Extract the (X, Y) coordinate from the center of the cell holding the provided text.  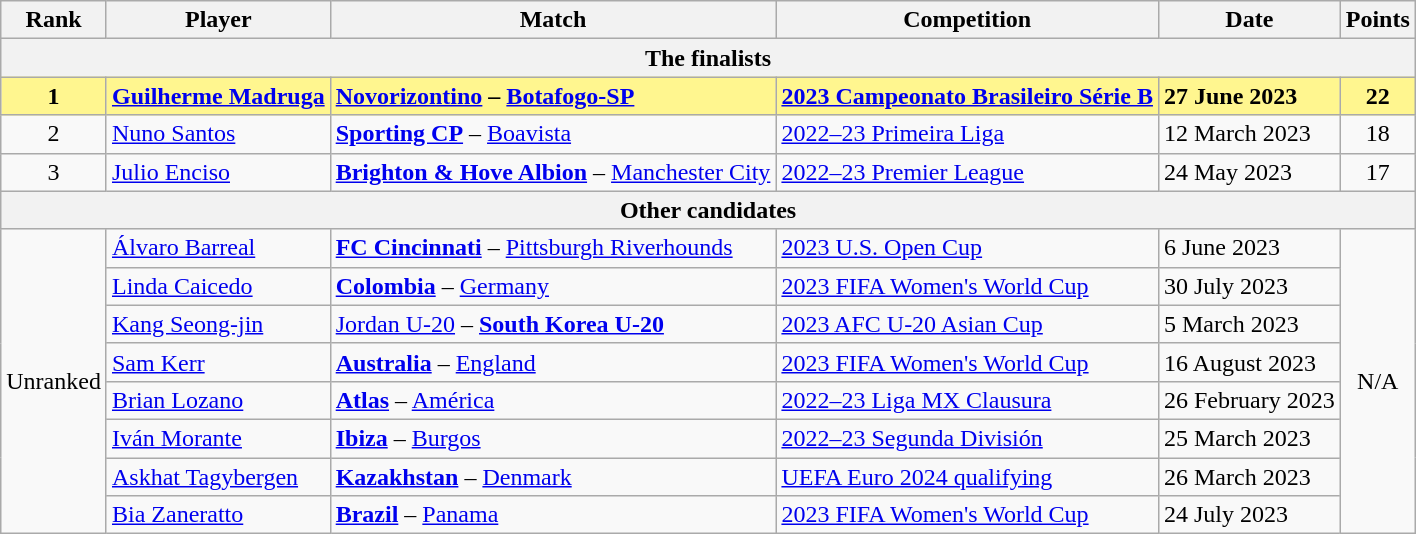
2022–23 Primeira Liga (968, 134)
Brighton & Hove Albion – Manchester City (553, 172)
Julio Enciso (218, 172)
Brazil – Panama (553, 515)
Rank (54, 20)
26 February 2023 (1249, 400)
17 (1378, 172)
Other candidates (708, 210)
27 June 2023 (1249, 96)
Date (1249, 20)
24 May 2023 (1249, 172)
Álvaro Barreal (218, 248)
Atlas – América (553, 400)
2022–23 Liga MX Clausura (968, 400)
Sporting CP – Boavista (553, 134)
Sam Kerr (218, 362)
Player (218, 20)
Kang Seong-jin (218, 324)
Novorizontino – Botafogo-SP (553, 96)
Nuno Santos (218, 134)
5 March 2023 (1249, 324)
30 July 2023 (1249, 286)
2023 AFC U-20 Asian Cup (968, 324)
Points (1378, 20)
Bia Zaneratto (218, 515)
Australia – England (553, 362)
Unranked (54, 381)
N/A (1378, 381)
2 (54, 134)
UEFA Euro 2024 qualifying (968, 477)
Linda Caicedo (218, 286)
Kazakhstan – Denmark (553, 477)
6 June 2023 (1249, 248)
18 (1378, 134)
Jordan U-20 – South Korea U-20 (553, 324)
12 March 2023 (1249, 134)
25 March 2023 (1249, 438)
Guilherme Madruga (218, 96)
22 (1378, 96)
24 July 2023 (1249, 515)
Competition (968, 20)
2022–23 Segunda División (968, 438)
Brian Lozano (218, 400)
FC Cincinnati – Pittsburgh Riverhounds (553, 248)
Ibiza – Burgos (553, 438)
2023 Campeonato Brasileiro Série B (968, 96)
16 August 2023 (1249, 362)
2023 U.S. Open Cup (968, 248)
Iván Morante (218, 438)
26 March 2023 (1249, 477)
1 (54, 96)
The finalists (708, 58)
3 (54, 172)
Askhat Tagybergen (218, 477)
Match (553, 20)
Colombia – Germany (553, 286)
2022–23 Premier League (968, 172)
